For the text-containing cell, return its midpoint in [x, y] coordinate format. 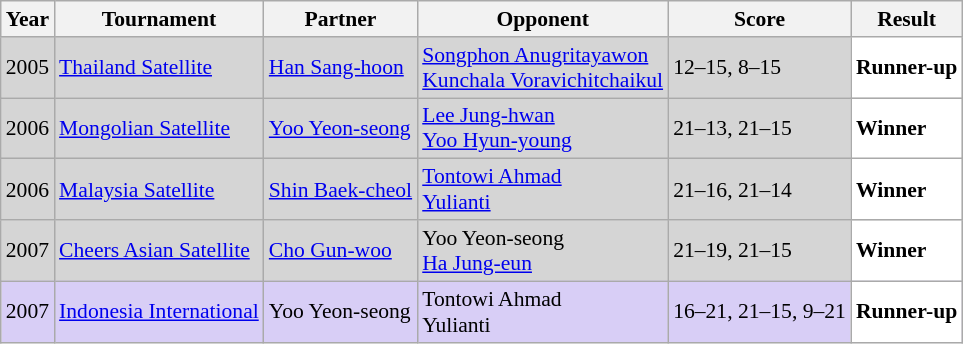
Score [760, 19]
Han Sang-hoon [340, 68]
Thailand Satellite [159, 68]
Result [906, 19]
Partner [340, 19]
Indonesia International [159, 312]
Yoo Yeon-seong Ha Jung-eun [542, 250]
Cheers Asian Satellite [159, 250]
Lee Jung-hwan Yoo Hyun-young [542, 128]
Songphon Anugritayawon Kunchala Voravichitchaikul [542, 68]
Mongolian Satellite [159, 128]
Opponent [542, 19]
Cho Gun-woo [340, 250]
Shin Baek-cheol [340, 190]
2005 [28, 68]
21–19, 21–15 [760, 250]
21–13, 21–15 [760, 128]
Malaysia Satellite [159, 190]
12–15, 8–15 [760, 68]
21–16, 21–14 [760, 190]
Tournament [159, 19]
16–21, 21–15, 9–21 [760, 312]
Year [28, 19]
